Return [x, y] of the center of cell containing provided text 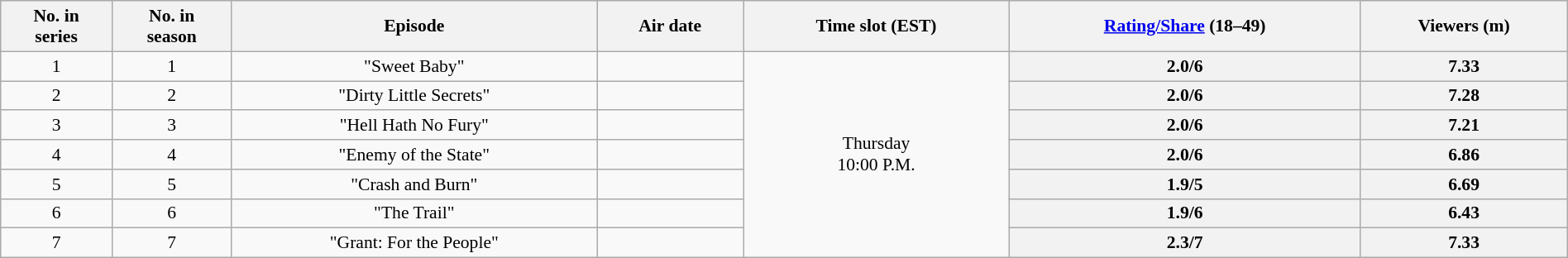
6.86 [1464, 155]
"Dirty Little Secrets" [414, 96]
Thursday10:00 P.M. [877, 154]
Time slot (EST) [877, 26]
"Enemy of the State" [414, 155]
7.21 [1464, 126]
7.28 [1464, 96]
Viewers (m) [1464, 26]
No. inseason [172, 26]
"The Trail" [414, 213]
Rating/Share (18–49) [1184, 26]
No. inseries [56, 26]
6.69 [1464, 184]
Episode [414, 26]
1.9/6 [1184, 213]
"Crash and Burn" [414, 184]
"Hell Hath No Fury" [414, 126]
2.3/7 [1184, 243]
"Sweet Baby" [414, 66]
"Grant: For the People" [414, 243]
6.43 [1464, 213]
Air date [670, 26]
1.9/5 [1184, 184]
